Search for the cell housing the specified text and yield its [X, Y] center coordinate. 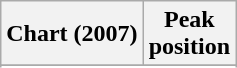
Peakposition [189, 34]
Chart (2007) [72, 34]
